Output the (x, y) coordinate of the center of the cell containing the given text.  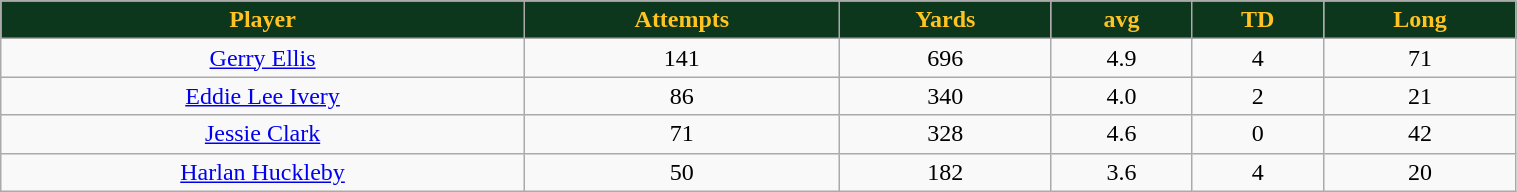
avg (1121, 20)
328 (945, 134)
182 (945, 172)
4.0 (1121, 96)
Long (1420, 20)
Gerry Ellis (263, 58)
50 (682, 172)
TD (1258, 20)
Yards (945, 20)
141 (682, 58)
20 (1420, 172)
Attempts (682, 20)
0 (1258, 134)
4.6 (1121, 134)
42 (1420, 134)
Jessie Clark (263, 134)
2 (1258, 96)
Harlan Huckleby (263, 172)
86 (682, 96)
21 (1420, 96)
Eddie Lee Ivery (263, 96)
3.6 (1121, 172)
4.9 (1121, 58)
Player (263, 20)
696 (945, 58)
340 (945, 96)
